Provide the [x, y] coordinate of the cell's center where the given text is located.  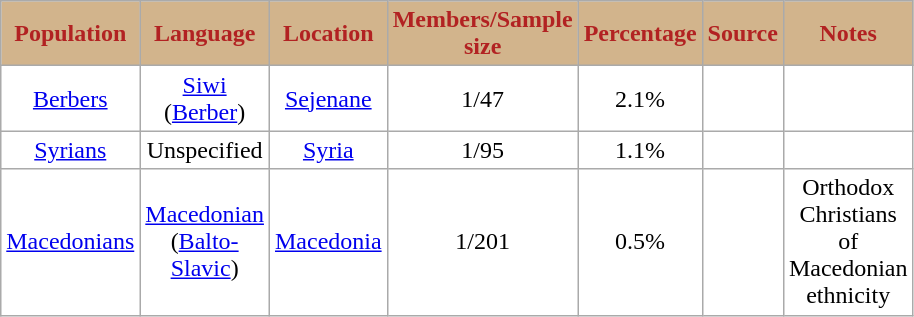
Macedonian (Balto-Slavic) [205, 242]
2.1% [640, 98]
Orthodox Christians of Macedonian ethnicity [848, 242]
1/95 [482, 150]
Population [70, 34]
Notes [848, 34]
Percentage [640, 34]
0.5% [640, 242]
Members/Sample size [482, 34]
Siwi (Berber) [205, 98]
Syrians [70, 150]
Location [328, 34]
1/47 [482, 98]
1.1% [640, 150]
Syria [328, 150]
Macedonia [328, 242]
Berbers [70, 98]
Sejenane [328, 98]
Language [205, 34]
Source [742, 34]
Macedonians [70, 242]
1/201 [482, 242]
Unspecified [205, 150]
